Detect which cell encompasses the target text, then output its (x, y) center coordinate. 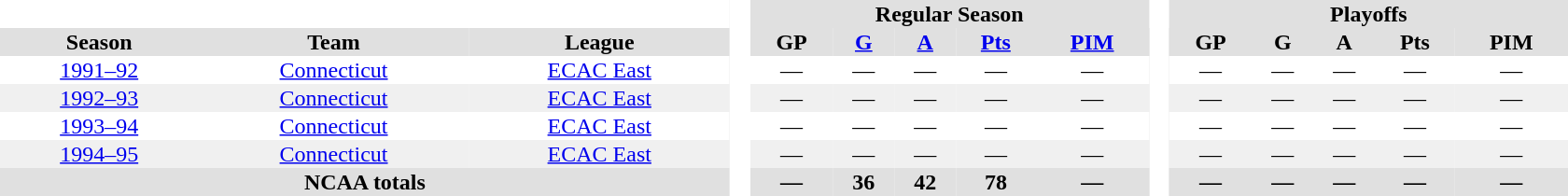
1992–93 (99, 98)
League (599, 42)
Playoffs (1368, 14)
42 (925, 182)
Season (99, 42)
1994–95 (99, 154)
1991–92 (99, 70)
36 (863, 182)
NCAA totals (365, 182)
1993–94 (99, 126)
Team (333, 42)
78 (995, 182)
Regular Season (950, 14)
